Scan for the cell matching the given text and deliver its [X, Y] coordinate at center. 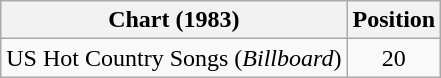
Chart (1983) [174, 20]
20 [394, 58]
Position [394, 20]
US Hot Country Songs (Billboard) [174, 58]
